Identify which cell holds the provided text, then report its (X, Y) central coordinate. 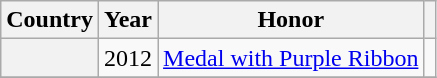
Country (50, 20)
Medal with Purple Ribbon (291, 58)
Honor (291, 20)
2012 (128, 58)
Year (128, 20)
